Capture the cell that displays the provided text and extract its [X, Y] central coordinate. 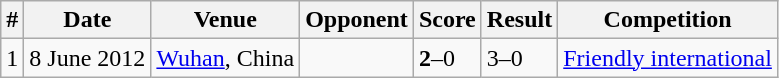
# [12, 20]
Competition [668, 20]
Opponent [357, 20]
Result [519, 20]
2–0 [447, 58]
3–0 [519, 58]
Wuhan, China [226, 58]
Date [88, 20]
1 [12, 58]
8 June 2012 [88, 58]
Score [447, 20]
Friendly international [668, 58]
Venue [226, 20]
